For the text-containing cell, return its midpoint in (X, Y) coordinate format. 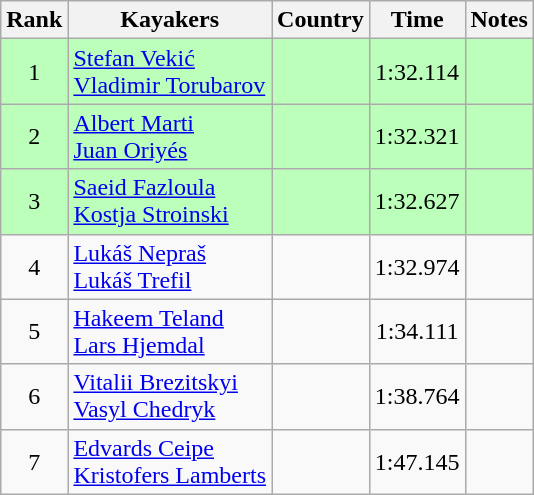
6 (34, 396)
4 (34, 266)
Time (417, 20)
Saeid FazloulaKostja Stroinski (170, 202)
1 (34, 72)
Country (321, 20)
Stefan VekićVladimir Torubarov (170, 72)
7 (34, 462)
Hakeem TelandLars Hjemdal (170, 332)
Notes (499, 20)
1:32.321 (417, 136)
Kayakers (170, 20)
1:32.974 (417, 266)
5 (34, 332)
1:38.764 (417, 396)
Albert MartiJuan Oriyés (170, 136)
1:32.114 (417, 72)
1:47.145 (417, 462)
Edvards CeipeKristofers Lamberts (170, 462)
1:34.111 (417, 332)
Lukáš NeprašLukáš Trefil (170, 266)
1:32.627 (417, 202)
Vitalii BrezitskyiVasyl Chedryk (170, 396)
Rank (34, 20)
2 (34, 136)
3 (34, 202)
